Identify which cell holds the provided text, then report its (X, Y) central coordinate. 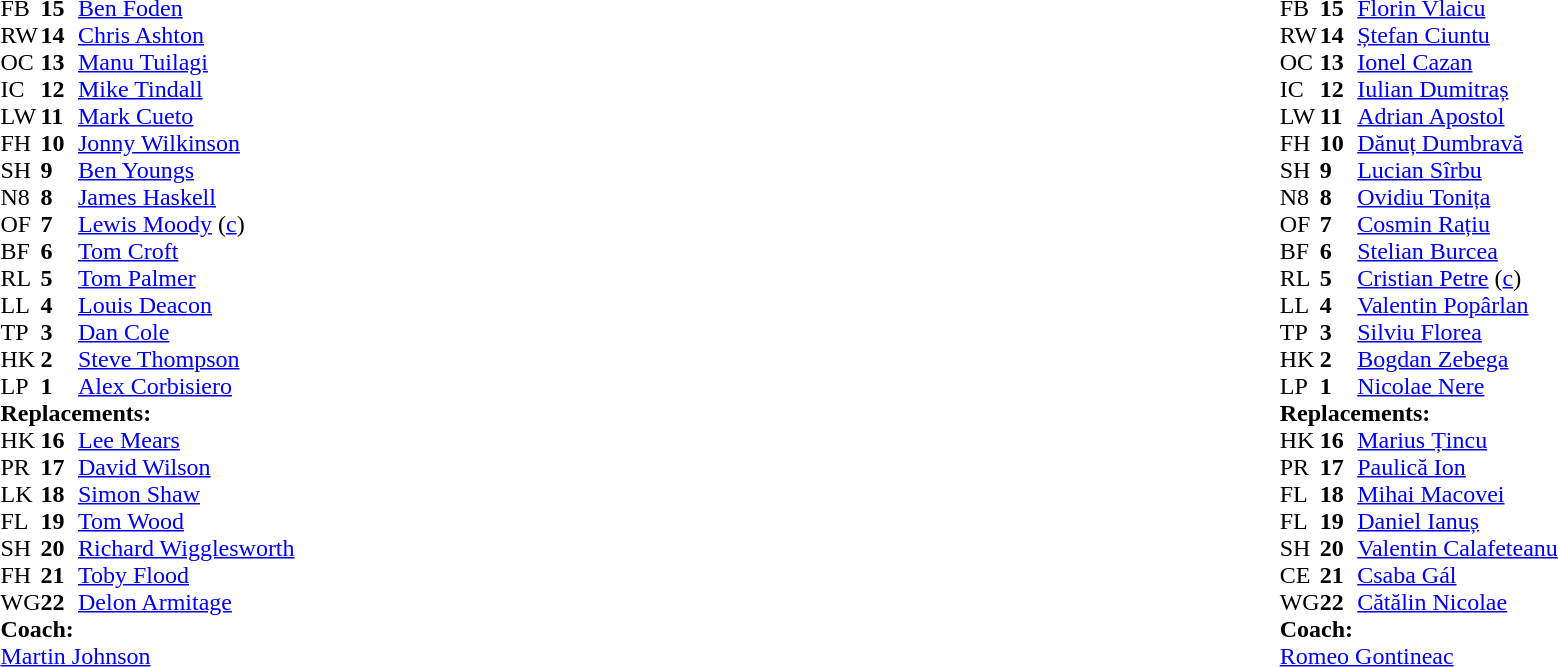
Iulian Dumitraș (1458, 90)
Tom Wood (186, 522)
Valentin Calafeteanu (1458, 548)
Simon Shaw (186, 494)
Steve Thompson (186, 360)
Daniel Ianuș (1458, 522)
Marius Țincu (1458, 440)
Tom Croft (186, 252)
Valentin Popârlan (1458, 306)
Nicolae Nere (1458, 386)
Lee Mears (186, 440)
Dan Cole (186, 332)
CE (1300, 576)
James Haskell (186, 198)
Cosmin Rațiu (1458, 224)
Toby Flood (186, 576)
Tom Palmer (186, 278)
Dănuț Dumbravă (1458, 144)
Lucian Sîrbu (1458, 170)
Lewis Moody (c) (186, 224)
Csaba Gál (1458, 576)
Ionel Cazan (1458, 62)
LK (20, 494)
Jonny Wilkinson (186, 144)
Richard Wigglesworth (186, 548)
Ovidiu Tonița (1458, 198)
Louis Deacon (186, 306)
Cătălin Nicolae (1458, 602)
David Wilson (186, 468)
Paulică Ion (1458, 468)
Ben Youngs (186, 170)
Alex Corbisiero (186, 386)
Delon Armitage (186, 602)
Manu Tuilagi (186, 62)
Mihai Macovei (1458, 494)
Adrian Apostol (1458, 116)
Stelian Burcea (1458, 252)
Cristian Petre (c) (1458, 278)
Bogdan Zebega (1458, 360)
Ștefan Ciuntu (1458, 36)
Mark Cueto (186, 116)
Silviu Florea (1458, 332)
Chris Ashton (186, 36)
Mike Tindall (186, 90)
